Capture the cell that displays the provided text and extract its [x, y] central coordinate. 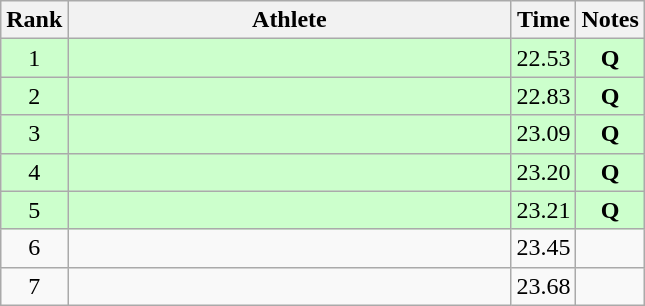
Notes [610, 20]
23.68 [544, 286]
3 [34, 134]
23.45 [544, 248]
23.20 [544, 172]
22.83 [544, 96]
2 [34, 96]
7 [34, 286]
Time [544, 20]
6 [34, 248]
1 [34, 58]
22.53 [544, 58]
Athlete [290, 20]
5 [34, 210]
4 [34, 172]
23.09 [544, 134]
Rank [34, 20]
23.21 [544, 210]
